Scan for the cell matching the given text and deliver its [X, Y] coordinate at center. 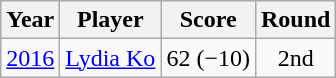
2nd [295, 58]
2016 [30, 58]
Year [30, 20]
Score [208, 20]
62 (−10) [208, 58]
Lydia Ko [110, 58]
Round [295, 20]
Player [110, 20]
